Locate the cell with the specified text and output its [X, Y] center coordinate. 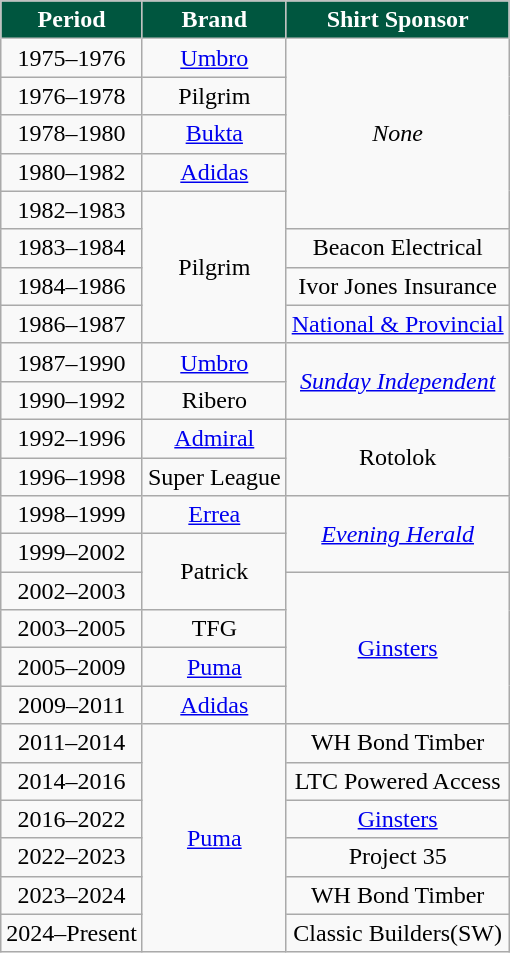
Ivor Jones Insurance [398, 286]
1984–1986 [72, 286]
Project 35 [398, 857]
TFG [214, 629]
1975–1976 [72, 58]
1986–1987 [72, 324]
Sunday Independent [398, 381]
1998–1999 [72, 515]
2002–2003 [72, 591]
1983–1984 [72, 248]
Admiral [214, 438]
Errea [214, 515]
Ribero [214, 400]
1992–1996 [72, 438]
1980–1982 [72, 172]
Bukta [214, 134]
2023–2024 [72, 895]
1978–1980 [72, 134]
Shirt Sponsor [398, 20]
Beacon Electrical [398, 248]
1990–1992 [72, 400]
1996–1998 [72, 477]
Super League [214, 477]
Classic Builders(SW) [398, 933]
2009–2011 [72, 705]
LTC Powered Access [398, 781]
1976–1978 [72, 96]
2022–2023 [72, 857]
2005–2009 [72, 667]
2014–2016 [72, 781]
2011–2014 [72, 743]
Period [72, 20]
1982–1983 [72, 210]
Patrick [214, 572]
Brand [214, 20]
2024–Present [72, 933]
National & Provincial [398, 324]
2016–2022 [72, 819]
1987–1990 [72, 362]
None [398, 134]
2003–2005 [72, 629]
Evening Herald [398, 534]
1999–2002 [72, 553]
Rotolok [398, 457]
